Locate the cell with the specified text and output its [X, Y] center coordinate. 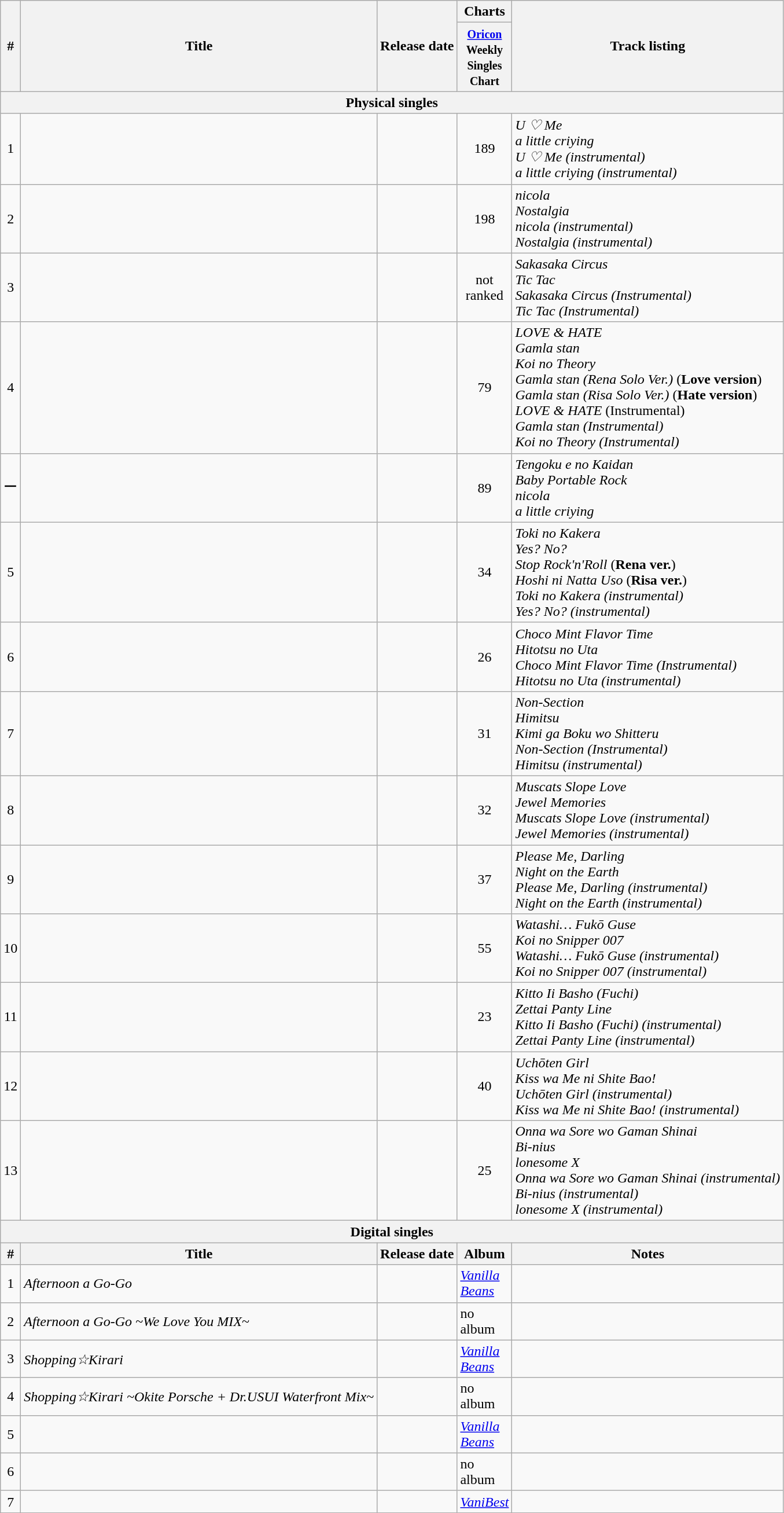
Choco Mint Flavor TimeHitotsu no UtaChoco Mint Flavor Time (Instrumental)Hitotsu no Uta (instrumental) [648, 656]
79 [485, 388]
OriconWeeklySinglesChart [485, 57]
13 [10, 1170]
40 [485, 1086]
23 [485, 1018]
Notes [648, 1254]
Toki no KakeraYes? No?Stop Rock'n'Roll (Rena ver.)Hoshi ni Natta Uso (Risa ver.)Toki no Kakera (instrumental)Yes? No? (instrumental) [648, 572]
ー [10, 487]
Sakasaka CircusTic TacSakasaka Circus (Instrumental)Tic Tac (Instrumental) [648, 287]
25 [485, 1170]
Shopping☆Kirari [199, 1359]
Uchōten GirlKiss wa Me ni Shite Bao!Uchōten Girl (instrumental)Kiss wa Me ni Shite Bao! (instrumental) [648, 1086]
Physical singles [392, 102]
31 [485, 733]
9 [10, 880]
11 [10, 1018]
89 [485, 487]
8 [10, 810]
26 [485, 656]
Afternoon a Go-Go [199, 1284]
Digital singles [392, 1232]
Album [485, 1254]
Tengoku e no KaidanBaby Portable Rocknicolaa little criying [648, 487]
Onna wa Sore wo Gaman Shinai Bi-niuslonesome XOnna wa Sore wo Gaman Shinai (instrumental) Bi-nius (instrumental)lonesome X (instrumental) [648, 1170]
Please Me, DarlingNight on the EarthPlease Me, Darling (instrumental)Night on the Earth (instrumental) [648, 880]
34 [485, 572]
Kitto Ii Basho (Fuchi)Zettai Panty LineKitto Ii Basho (Fuchi) (instrumental)Zettai Panty Line (instrumental) [648, 1018]
U ♡ Mea little criyingU ♡ Me (instrumental)a little criying (instrumental) [648, 149]
VaniBest [485, 1501]
Track listing [648, 46]
55 [485, 948]
Charts [485, 12]
10 [10, 948]
Shopping☆Kirari ~Okite Porsche + Dr.USUI Waterfront Mix~ [199, 1396]
12 [10, 1086]
Muscats Slope LoveJewel MemoriesMuscats Slope Love (instrumental)Jewel Memories (instrumental) [648, 810]
Non-SectionHimitsuKimi ga Boku wo ShitteruNon-Section (Instrumental)Himitsu (instrumental) [648, 733]
32 [485, 810]
Afternoon a Go-Go ~We Love You MIX~ [199, 1321]
198 [485, 219]
37 [485, 880]
189 [485, 149]
nicolaNostalgianicola (instrumental)Nostalgia (instrumental) [648, 219]
not ranked [485, 287]
Watashi… Fukō GuseKoi no Snipper 007Watashi… Fukō Guse (instrumental)Koi no Snipper 007 (instrumental) [648, 948]
